Find where the given text appears and provide that cell's center as (X, Y) coordinate. 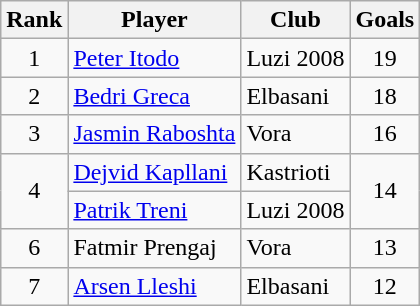
Rank (34, 20)
Arsen Lleshi (154, 286)
6 (34, 248)
4 (34, 191)
Dejvid Kapllani (154, 172)
2 (34, 96)
Patrik Treni (154, 210)
19 (385, 58)
Jasmin Raboshta (154, 134)
14 (385, 191)
Peter Itodo (154, 58)
7 (34, 286)
18 (385, 96)
13 (385, 248)
Player (154, 20)
Fatmir Prengaj (154, 248)
3 (34, 134)
1 (34, 58)
16 (385, 134)
12 (385, 286)
Goals (385, 20)
Club (296, 20)
Kastrioti (296, 172)
Bedri Greca (154, 96)
